Identify which cell holds the provided text, then report its (X, Y) central coordinate. 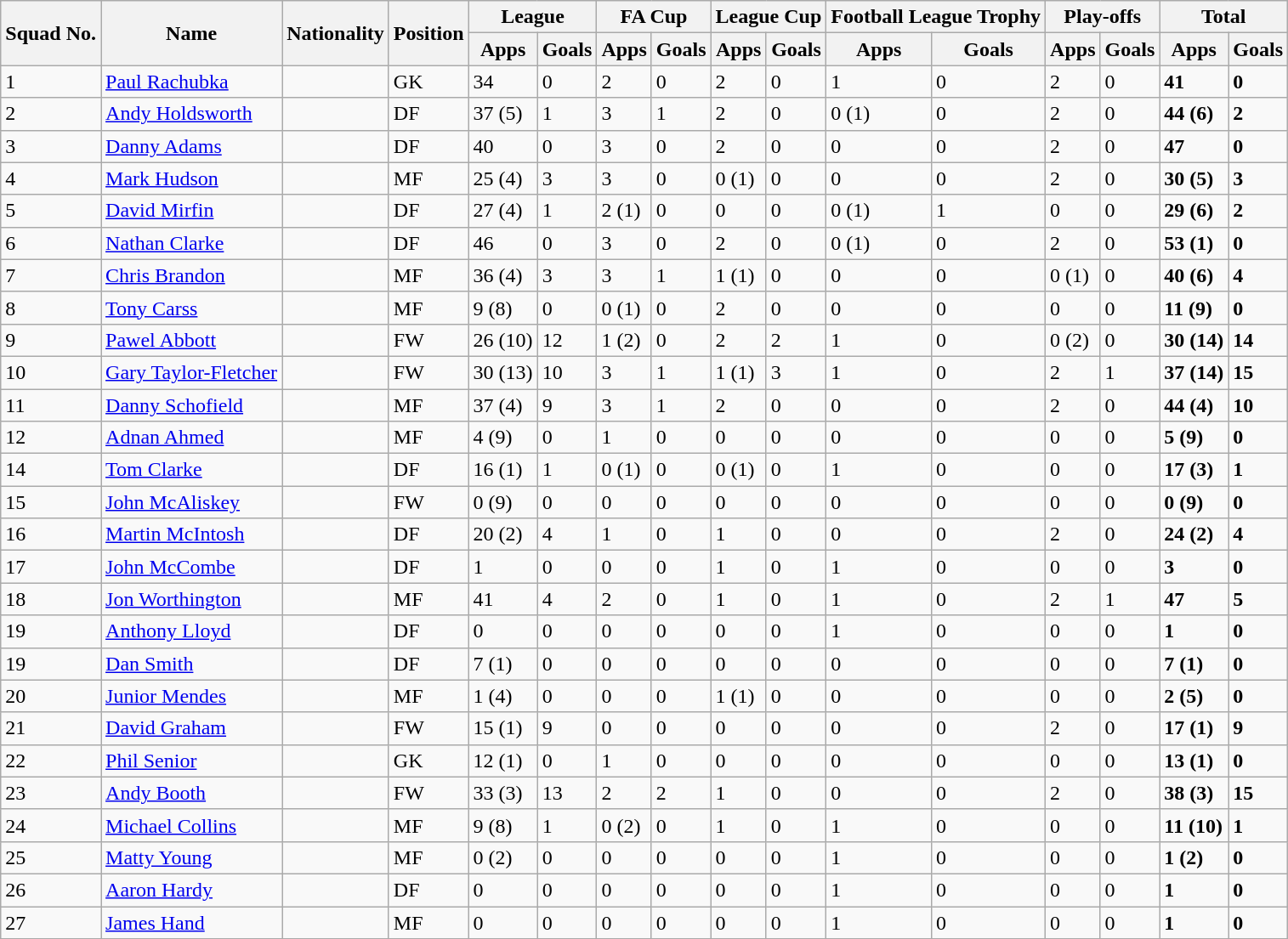
Anthony Lloyd (192, 631)
Name (192, 33)
Andy Booth (192, 793)
1 (4) (503, 696)
8 (51, 308)
Total (1224, 17)
20 (51, 696)
Gary Taylor-Fletcher (192, 372)
27 (51, 922)
53 (1) (1194, 243)
League Cup (769, 17)
12 (1) (503, 761)
Danny Schofield (192, 405)
40 (503, 146)
29 (6) (1194, 211)
17 (3) (1194, 470)
John McAliskey (192, 502)
34 (503, 82)
37 (5) (503, 114)
44 (4) (1194, 405)
David Mirfin (192, 211)
15 (1) (503, 728)
Tom Clarke (192, 470)
30 (5) (1194, 178)
21 (51, 728)
16 (51, 535)
30 (13) (503, 372)
Chris Brandon (192, 275)
7 (51, 275)
13 (1) (1194, 761)
Andy Holdsworth (192, 114)
Paul Rachubka (192, 82)
38 (3) (1194, 793)
26 (10) (503, 340)
2 (5) (1194, 696)
Adnan Ahmed (192, 438)
20 (2) (503, 535)
36 (4) (503, 275)
27 (4) (503, 211)
30 (14) (1194, 340)
25 (4) (503, 178)
22 (51, 761)
Michael Collins (192, 825)
Nationality (336, 33)
Junior Mendes (192, 696)
18 (51, 599)
Phil Senior (192, 761)
David Graham (192, 728)
25 (51, 857)
Mark Hudson (192, 178)
16 (1) (503, 470)
17 (51, 567)
11 (51, 405)
17 (1) (1194, 728)
13 (567, 793)
Tony Carss (192, 308)
24 (51, 825)
2 (1) (624, 211)
Nathan Clarke (192, 243)
Matty Young (192, 857)
Aaron Hardy (192, 890)
46 (503, 243)
5 (9) (1194, 438)
11 (9) (1194, 308)
Martin McIntosh (192, 535)
James Hand (192, 922)
Position (428, 33)
League (532, 17)
Play-offs (1103, 17)
37 (4) (503, 405)
FA Cup (654, 17)
26 (51, 890)
4 (9) (503, 438)
23 (51, 793)
6 (51, 243)
John McCombe (192, 567)
Squad No. (51, 33)
11 (10) (1194, 825)
Jon Worthington (192, 599)
37 (14) (1194, 372)
24 (2) (1194, 535)
40 (6) (1194, 275)
Football League Trophy (936, 17)
Dan Smith (192, 664)
44 (6) (1194, 114)
33 (3) (503, 793)
Danny Adams (192, 146)
Pawel Abbott (192, 340)
